Search for the cell housing the specified text and yield its [X, Y] center coordinate. 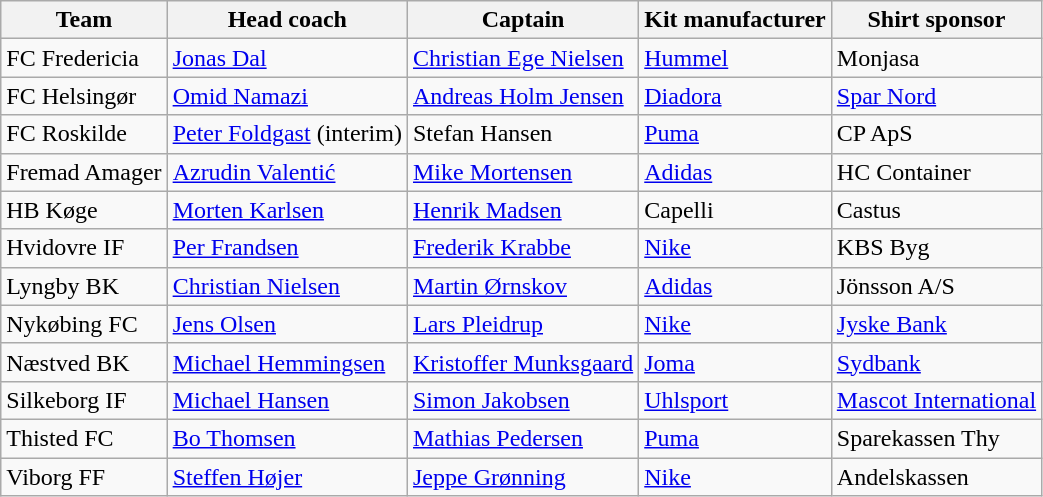
Fremad Amager [84, 172]
FC Fredericia [84, 58]
Capelli [736, 210]
Morten Karlsen [287, 210]
Sydbank [936, 362]
Mascot International [936, 400]
Silkeborg IF [84, 400]
Jens Olsen [287, 324]
Jyske Bank [936, 324]
Steffen Højer [287, 477]
FC Helsingør [84, 96]
Simon Jakobsen [522, 400]
Bo Thomsen [287, 438]
Michael Hemmingsen [287, 362]
Shirt sponsor [936, 20]
Joma [736, 362]
Mike Mortensen [522, 172]
Christian Nielsen [287, 286]
Næstved BK [84, 362]
Captain [522, 20]
Michael Hansen [287, 400]
Frederik Krabbe [522, 248]
Andreas Holm Jensen [522, 96]
Sparekassen Thy [936, 438]
KBS Byg [936, 248]
Spar Nord [936, 96]
Lyngby BK [84, 286]
Azrudin Valentić [287, 172]
Viborg FF [84, 477]
Jönsson A/S [936, 286]
Omid Namazi [287, 96]
Thisted FC [84, 438]
Stefan Hansen [522, 134]
Hummel [736, 58]
HC Container [936, 172]
HB Køge [84, 210]
Christian Ege Nielsen [522, 58]
Jonas Dal [287, 58]
Team [84, 20]
Martin Ørnskov [522, 286]
Diadora [736, 96]
Peter Foldgast (interim) [287, 134]
Head coach [287, 20]
Kit manufacturer [736, 20]
Uhlsport [736, 400]
Castus [936, 210]
Hvidovre IF [84, 248]
Mathias Pedersen [522, 438]
FC Roskilde [84, 134]
Henrik Madsen [522, 210]
Per Frandsen [287, 248]
CP ApS [936, 134]
Monjasa [936, 58]
Kristoffer Munksgaard [522, 362]
Lars Pleidrup [522, 324]
Andelskassen [936, 477]
Jeppe Grønning [522, 477]
Nykøbing FC [84, 324]
